Return (x, y) of the center of cell containing provided text 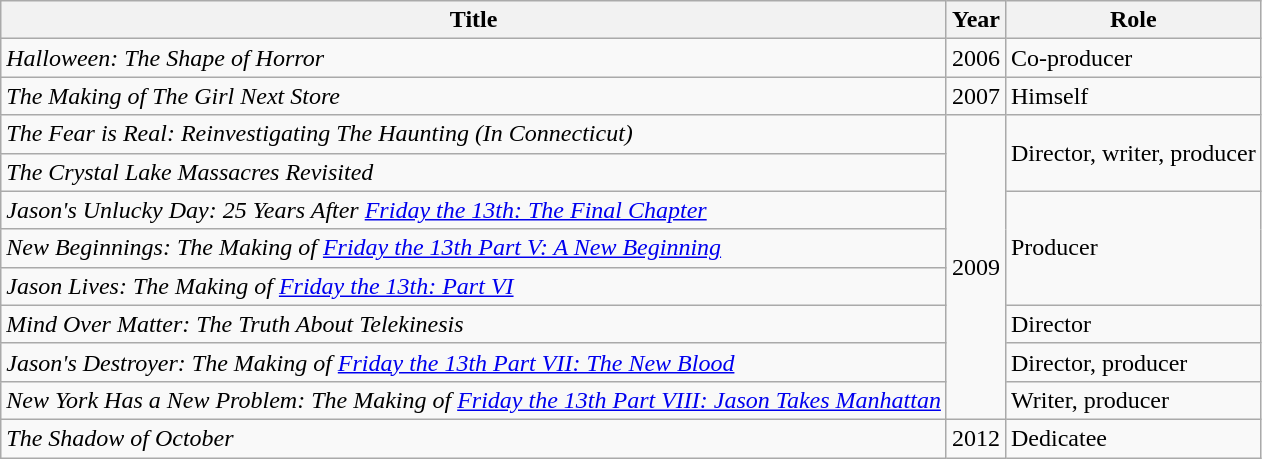
Mind Over Matter: The Truth About Telekinesis (474, 324)
Jason Lives: The Making of Friday the 13th: Part VI (474, 286)
Jason's Unlucky Day: 25 Years After Friday the 13th: The Final Chapter (474, 210)
The Making of The Girl Next Store (474, 96)
Year (976, 20)
Director (1133, 324)
New York Has a New Problem: The Making of Friday the 13th Part VIII: Jason Takes Manhattan (474, 400)
The Shadow of October (474, 438)
Halloween: The Shape of Horror (474, 58)
2007 (976, 96)
Dedicatee (1133, 438)
Director, producer (1133, 362)
Himself (1133, 96)
Director, writer, producer (1133, 153)
Co-producer (1133, 58)
The Fear is Real: Reinvestigating The Haunting (In Connecticut) (474, 134)
Jason's Destroyer: The Making of Friday the 13th Part VII: The New Blood (474, 362)
Role (1133, 20)
New Beginnings: The Making of Friday the 13th Part V: A New Beginning (474, 248)
2009 (976, 267)
2012 (976, 438)
Producer (1133, 248)
2006 (976, 58)
Writer, producer (1133, 400)
Title (474, 20)
The Crystal Lake Massacres Revisited (474, 172)
